Capture the cell that displays the provided text and extract its (x, y) central coordinate. 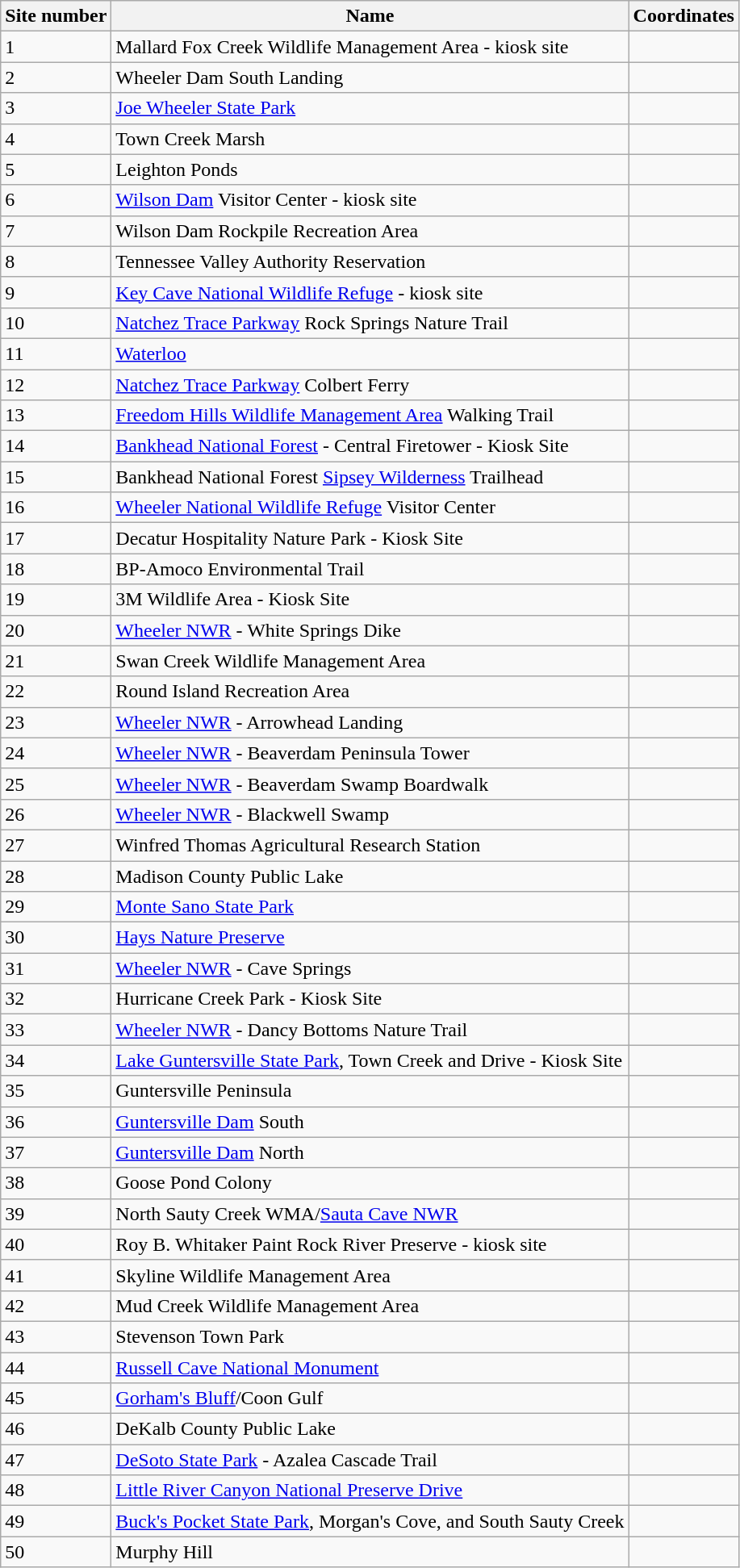
Natchez Trace Parkway Colbert Ferry (370, 385)
23 (56, 722)
24 (56, 753)
Guntersville Dam South (370, 1122)
20 (56, 630)
Decatur Hospitality Nature Park - Kiosk Site (370, 538)
Roy B. Whitaker Paint Rock River Preserve - kiosk site (370, 1244)
Wheeler NWR - White Springs Dike (370, 630)
Buck's Pocket State Park, Morgan's Cove, and South Sauty Creek (370, 1521)
Bankhead National Forest - Central Firetower - Kiosk Site (370, 446)
15 (56, 477)
DeSoto State Park - Azalea Cascade Trail (370, 1460)
Bankhead National Forest Sipsey Wilderness Trailhead (370, 477)
Winfred Thomas Agricultural Research Station (370, 845)
36 (56, 1122)
Wilson Dam Visitor Center - kiosk site (370, 200)
5 (56, 169)
10 (56, 323)
Guntersville Peninsula (370, 1091)
14 (56, 446)
7 (56, 231)
48 (56, 1491)
Wheeler National Wildlife Refuge Visitor Center (370, 508)
Wheeler NWR - Arrowhead Landing (370, 722)
Name (370, 16)
Hurricane Creek Park - Kiosk Site (370, 999)
30 (56, 938)
6 (56, 200)
Round Island Recreation Area (370, 692)
2 (56, 77)
27 (56, 845)
Wheeler Dam South Landing (370, 77)
40 (56, 1244)
16 (56, 508)
46 (56, 1429)
Murphy Hill (370, 1552)
29 (56, 907)
Site number (56, 16)
1 (56, 47)
Wheeler NWR - Beaverdam Peninsula Tower (370, 753)
Wheeler NWR - Beaverdam Swamp Boardwalk (370, 784)
Madison County Public Lake (370, 876)
49 (56, 1521)
Wheeler NWR - Dancy Bottoms Nature Trail (370, 1030)
Key Cave National Wildlife Refuge - kiosk site (370, 292)
Freedom Hills Wildlife Management Area Walking Trail (370, 416)
18 (56, 569)
3M Wildlife Area - Kiosk Site (370, 600)
3 (56, 108)
Russell Cave National Monument (370, 1368)
Hays Nature Preserve (370, 938)
Tennessee Valley Authority Reservation (370, 261)
42 (56, 1306)
Skyline Wildlife Management Area (370, 1275)
Gorham's Bluff/Coon Gulf (370, 1399)
Goose Pond Colony (370, 1183)
BP-Amoco Environmental Trail (370, 569)
Guntersville Dam North (370, 1152)
12 (56, 385)
Mallard Fox Creek Wildlife Management Area - kiosk site (370, 47)
17 (56, 538)
Lake Guntersville State Park, Town Creek and Drive - Kiosk Site (370, 1060)
Town Creek Marsh (370, 139)
33 (56, 1030)
4 (56, 139)
11 (56, 353)
22 (56, 692)
Swan Creek Wildlife Management Area (370, 661)
North Sauty Creek WMA/Sauta Cave NWR (370, 1214)
13 (56, 416)
8 (56, 261)
Wilson Dam Rockpile Recreation Area (370, 231)
Natchez Trace Parkway Rock Springs Nature Trail (370, 323)
32 (56, 999)
38 (56, 1183)
45 (56, 1399)
37 (56, 1152)
DeKalb County Public Lake (370, 1429)
26 (56, 814)
Monte Sano State Park (370, 907)
35 (56, 1091)
Joe Wheeler State Park (370, 108)
44 (56, 1368)
19 (56, 600)
28 (56, 876)
34 (56, 1060)
Coordinates (684, 16)
41 (56, 1275)
Mud Creek Wildlife Management Area (370, 1306)
9 (56, 292)
Leighton Ponds (370, 169)
43 (56, 1336)
Little River Canyon National Preserve Drive (370, 1491)
Stevenson Town Park (370, 1336)
47 (56, 1460)
25 (56, 784)
31 (56, 968)
50 (56, 1552)
21 (56, 661)
Wheeler NWR - Blackwell Swamp (370, 814)
Wheeler NWR - Cave Springs (370, 968)
Waterloo (370, 353)
39 (56, 1214)
